Find where the given text appears and provide that cell's center as (x, y) coordinate. 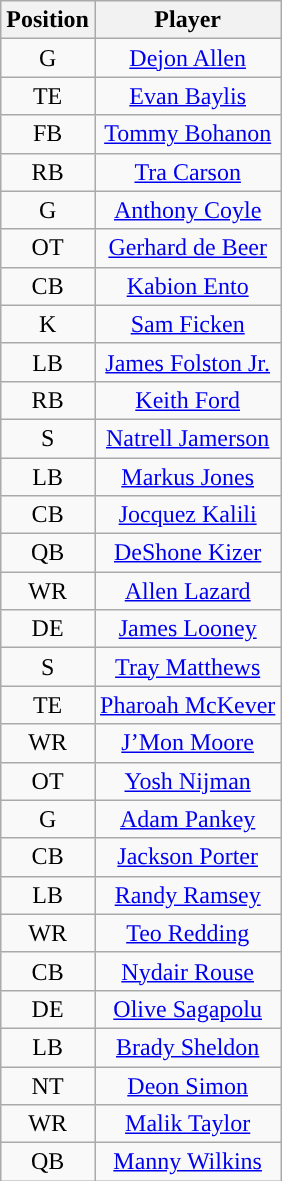
Position (48, 20)
Markus Jones (187, 477)
Gerhard de Beer (187, 248)
Nydair Rouse (187, 971)
Brady Sheldon (187, 1047)
Sam Ficken (187, 324)
Evan Baylis (187, 96)
Pharoah McKever (187, 705)
NT (48, 1085)
Jackson Porter (187, 857)
Tommy Bohanon (187, 134)
Tra Carson (187, 172)
Jocquez Kalili (187, 515)
Natrell Jamerson (187, 438)
Randy Ramsey (187, 895)
Teo Redding (187, 933)
Dejon Allen (187, 58)
DeShone Kizer (187, 553)
James Folston Jr. (187, 362)
Deon Simon (187, 1085)
James Looney (187, 629)
Anthony Coyle (187, 210)
Yosh Nijman (187, 781)
J’Mon Moore (187, 743)
Olive Sagapolu (187, 1009)
Adam Pankey (187, 819)
Player (187, 20)
Keith Ford (187, 400)
FB (48, 134)
Malik Taylor (187, 1124)
K (48, 324)
Manny Wilkins (187, 1162)
Kabion Ento (187, 286)
Tray Matthews (187, 667)
Allen Lazard (187, 591)
